Search for the cell housing the specified text and yield its (x, y) center coordinate. 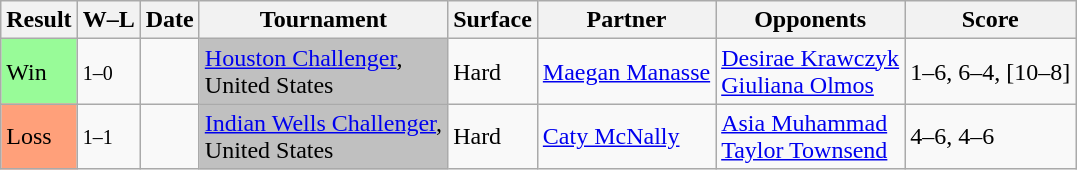
Date (170, 20)
Win (39, 72)
Indian Wells Challenger, United States (323, 136)
W–L (108, 20)
Opponents (810, 20)
4–6, 4–6 (990, 136)
Surface (493, 20)
Desirae Krawczyk Giuliana Olmos (810, 72)
1–6, 6–4, [10–8] (990, 72)
Result (39, 20)
Loss (39, 136)
1–0 (108, 72)
1–1 (108, 136)
Score (990, 20)
Asia Muhammad Taylor Townsend (810, 136)
Houston Challenger, United States (323, 72)
Partner (626, 20)
Maegan Manasse (626, 72)
Caty McNally (626, 136)
Tournament (323, 20)
